Pinpoint the cell where the given text exists, returning its (x, y) midpoint coordinate. 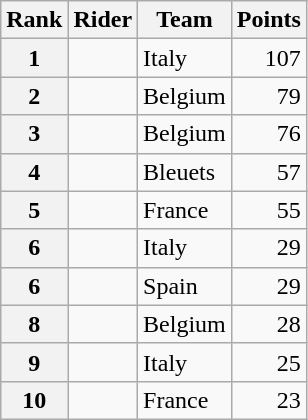
23 (268, 400)
55 (268, 210)
5 (34, 210)
1 (34, 58)
4 (34, 172)
Rider (103, 20)
79 (268, 96)
28 (268, 324)
Points (268, 20)
107 (268, 58)
8 (34, 324)
10 (34, 400)
Bleuets (185, 172)
Rank (34, 20)
57 (268, 172)
2 (34, 96)
Spain (185, 286)
3 (34, 134)
25 (268, 362)
76 (268, 134)
Team (185, 20)
9 (34, 362)
